Identify which cell holds the provided text, then report its (X, Y) central coordinate. 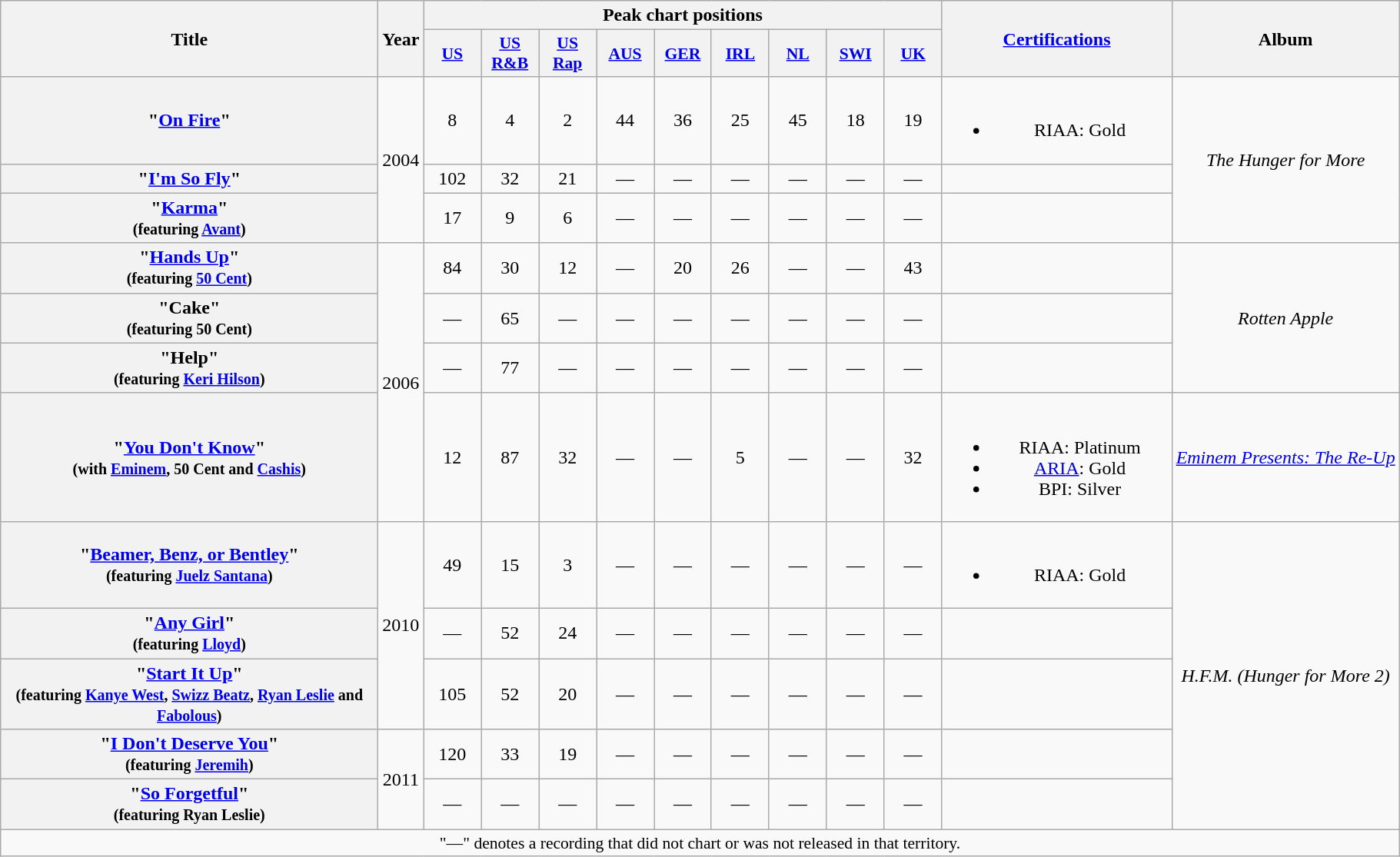
"Help"(featuring Keri Hilson) (189, 367)
18 (855, 120)
Eminem Presents: The Re-Up (1285, 457)
5 (740, 457)
36 (683, 120)
30 (510, 267)
"Cake"(featuring 50 Cent) (189, 318)
Year (401, 38)
Title (189, 38)
21 (567, 178)
44 (626, 120)
49 (452, 564)
Certifications (1056, 38)
"Hands Up"(featuring 50 Cent) (189, 267)
24 (567, 633)
"Karma"(featuring Avant) (189, 218)
"So Forgetful"(featuring Ryan Leslie) (189, 804)
8 (452, 120)
"Beamer, Benz, or Bentley"(featuring Juelz Santana) (189, 564)
102 (452, 178)
43 (913, 267)
17 (452, 218)
77 (510, 367)
Peak chart positions (683, 15)
65 (510, 318)
2004 (401, 160)
25 (740, 120)
105 (452, 693)
2006 (401, 382)
IRL (740, 54)
2010 (401, 625)
33 (510, 755)
"On Fire" (189, 120)
3 (567, 564)
UK (913, 54)
"Any Girl"(featuring Lloyd) (189, 633)
USR&B (510, 54)
"I Don't Deserve You"(featuring Jeremih) (189, 755)
US (452, 54)
"Start It Up"(featuring Kanye West, Swizz Beatz, Ryan Leslie and Fabolous) (189, 693)
Rotten Apple (1285, 318)
GER (683, 54)
NL (798, 54)
26 (740, 267)
15 (510, 564)
AUS (626, 54)
"I'm So Fly" (189, 178)
USRap (567, 54)
RIAA: PlatinumARIA: GoldBPI: Silver (1056, 457)
The Hunger for More (1285, 160)
87 (510, 457)
2 (567, 120)
Album (1285, 38)
"You Don't Know"(with Eminem, 50 Cent and Cashis) (189, 457)
84 (452, 267)
"—" denotes a recording that did not chart or was not released in that territory. (700, 843)
9 (510, 218)
SWI (855, 54)
H.F.M. (Hunger for More 2) (1285, 675)
120 (452, 755)
6 (567, 218)
45 (798, 120)
4 (510, 120)
2011 (401, 779)
